Find where the given text appears and provide that cell's center as (x, y) coordinate. 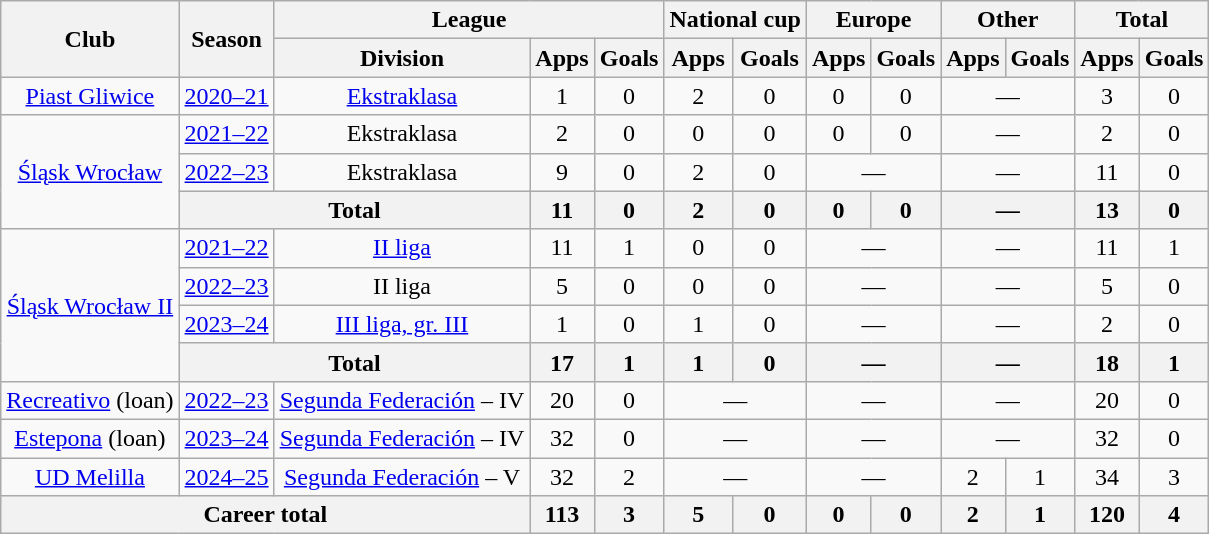
National cup (735, 20)
Europe (873, 20)
Śląsk Wrocław II (90, 305)
Segunda Federación – V (402, 477)
III liga, gr. III (402, 324)
17 (562, 362)
13 (1107, 210)
Division (402, 58)
4 (1174, 515)
UD Melilla (90, 477)
Estepona (loan) (90, 438)
2024–25 (226, 477)
113 (562, 515)
Career total (266, 515)
Recreativo (loan) (90, 400)
18 (1107, 362)
Season (226, 39)
Club (90, 39)
2020–21 (226, 96)
Śląsk Wrocław (90, 172)
120 (1107, 515)
34 (1107, 477)
Other (1008, 20)
Piast Gliwice (90, 96)
9 (562, 172)
League (469, 20)
